Identify which cell holds the provided text, then report its [x, y] central coordinate. 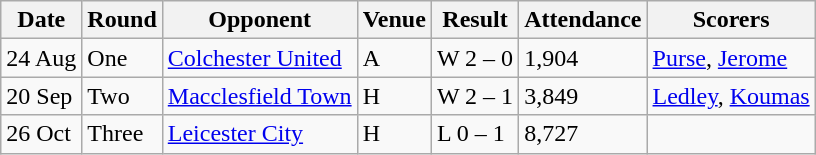
L 0 – 1 [474, 134]
Purse, Jerome [731, 58]
26 Oct [42, 134]
3,849 [583, 96]
8,727 [583, 134]
Result [474, 20]
24 Aug [42, 58]
Three [122, 134]
Attendance [583, 20]
Opponent [260, 20]
1,904 [583, 58]
W 2 – 0 [474, 58]
Venue [394, 20]
Two [122, 96]
Round [122, 20]
Ledley, Koumas [731, 96]
Colchester United [260, 58]
One [122, 58]
W 2 – 1 [474, 96]
A [394, 58]
Scorers [731, 20]
20 Sep [42, 96]
Date [42, 20]
Leicester City [260, 134]
Macclesfield Town [260, 96]
